From the cell containing the given text, extract its center point as (X, Y) coordinate. 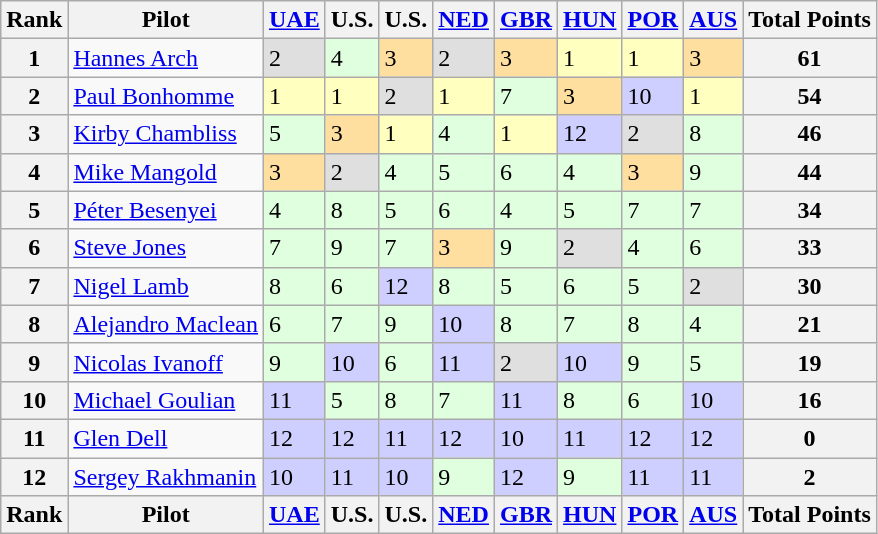
Nigel Lamb (166, 286)
61 (810, 58)
Sergey Rakhmanin (166, 477)
16 (810, 400)
Paul Bonhomme (166, 96)
44 (810, 172)
Hannes Arch (166, 58)
30 (810, 286)
19 (810, 362)
Michael Goulian (166, 400)
Kirby Chambliss (166, 134)
21 (810, 324)
Mike Mangold (166, 172)
Nicolas Ivanoff (166, 362)
54 (810, 96)
0 (810, 438)
Glen Dell (166, 438)
34 (810, 210)
Péter Besenyei (166, 210)
33 (810, 248)
46 (810, 134)
Alejandro Maclean (166, 324)
Steve Jones (166, 248)
